Identify which cell holds the provided text, then report its [x, y] central coordinate. 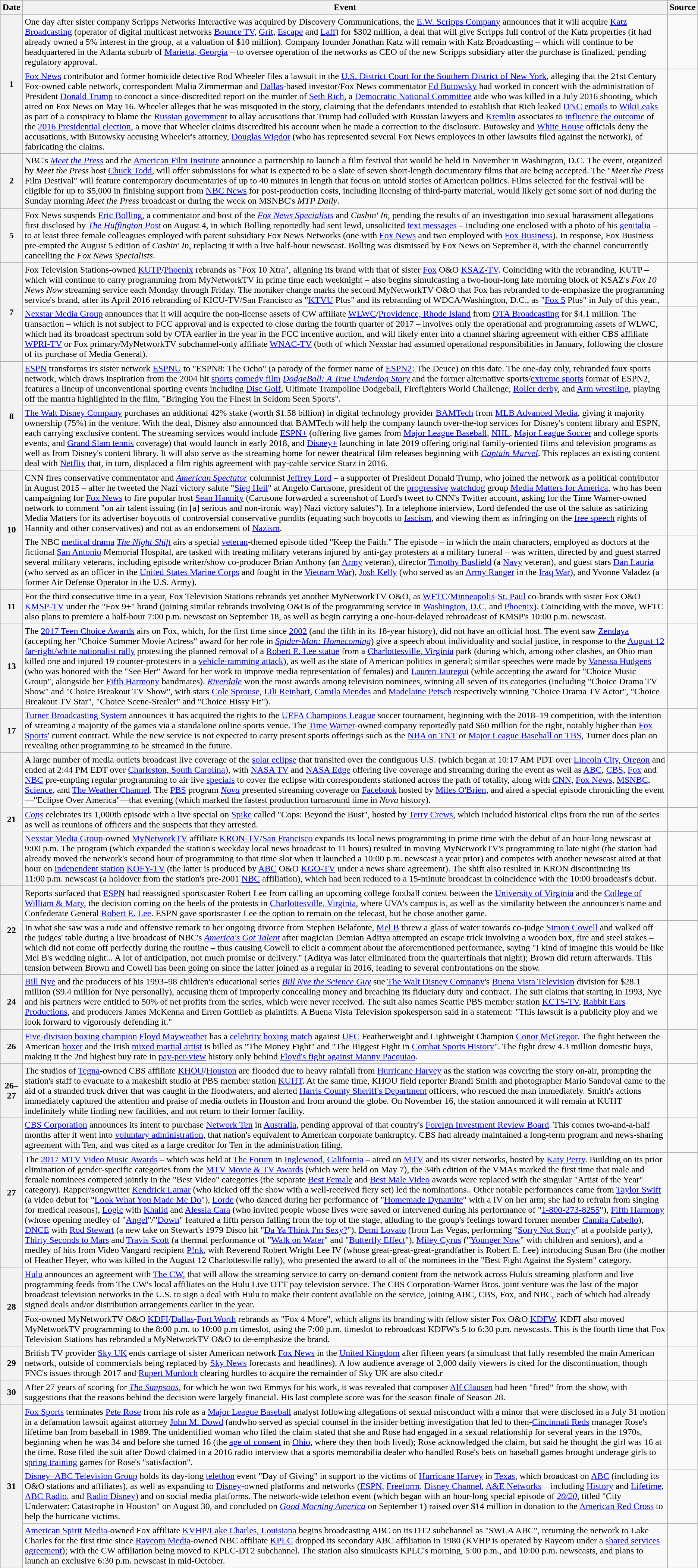
10 [12, 530]
8 [12, 416]
11 [12, 606]
26 [12, 1046]
28 [12, 1307]
Date [12, 7]
1 [12, 84]
Event [345, 7]
17 [12, 731]
26–27 [12, 1091]
31 [12, 1486]
30 [12, 1392]
7 [12, 312]
21 [12, 820]
5 [12, 235]
29 [12, 1363]
13 [12, 666]
24 [12, 1002]
27 [12, 1193]
Source [682, 7]
22 [12, 930]
2 [12, 181]
